Determine the [x, y] coordinate at the center of the cell enclosing the given text.  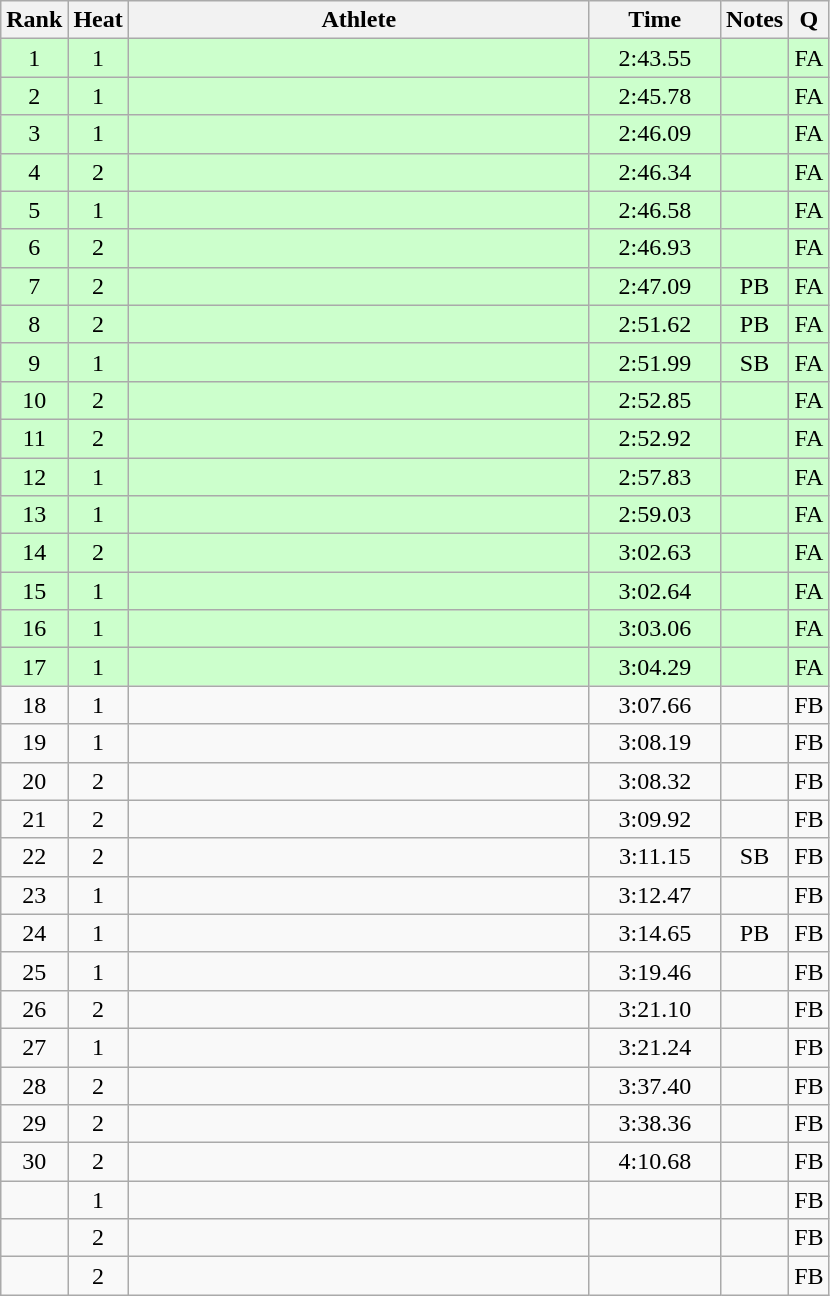
3:37.40 [654, 1085]
7 [34, 286]
2:52.92 [654, 438]
2:46.34 [654, 172]
4:10.68 [654, 1162]
3:04.29 [654, 667]
2:51.99 [654, 362]
Notes [754, 20]
2:46.93 [654, 248]
8 [34, 324]
2:57.83 [654, 477]
2:45.78 [654, 96]
28 [34, 1085]
22 [34, 857]
21 [34, 819]
3:11.15 [654, 857]
3:21.24 [654, 1047]
19 [34, 743]
3:08.32 [654, 781]
18 [34, 705]
Rank [34, 20]
3:09.92 [654, 819]
3:07.66 [654, 705]
6 [34, 248]
2:59.03 [654, 515]
2:46.09 [654, 134]
2:51.62 [654, 324]
3:19.46 [654, 971]
3:38.36 [654, 1124]
2:47.09 [654, 286]
11 [34, 438]
27 [34, 1047]
30 [34, 1162]
3:08.19 [654, 743]
9 [34, 362]
25 [34, 971]
3 [34, 134]
29 [34, 1124]
Heat [98, 20]
Athlete [358, 20]
10 [34, 400]
3:12.47 [654, 895]
3:02.64 [654, 591]
20 [34, 781]
16 [34, 629]
15 [34, 591]
3:14.65 [654, 933]
24 [34, 933]
2:43.55 [654, 58]
Q [809, 20]
2:52.85 [654, 400]
13 [34, 515]
12 [34, 477]
4 [34, 172]
26 [34, 1009]
3:21.10 [654, 1009]
3:02.63 [654, 553]
23 [34, 895]
Time [654, 20]
2:46.58 [654, 210]
14 [34, 553]
5 [34, 210]
3:03.06 [654, 629]
17 [34, 667]
